Extract the [x, y] coordinate from the center of the cell holding the provided text.  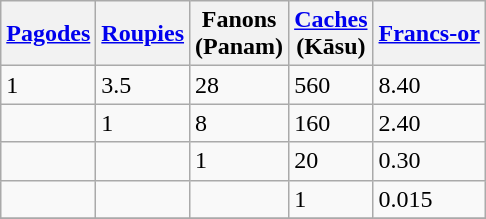
Roupies [143, 34]
0.015 [429, 199]
2.40 [429, 123]
Caches(Kāsu) [331, 34]
160 [331, 123]
0.30 [429, 161]
Fanons(Panam) [240, 34]
560 [331, 85]
Pagodes [48, 34]
20 [331, 161]
8.40 [429, 85]
Francs-or [429, 34]
28 [240, 85]
3.5 [143, 85]
8 [240, 123]
